Search for the cell housing the specified text and yield its [X, Y] center coordinate. 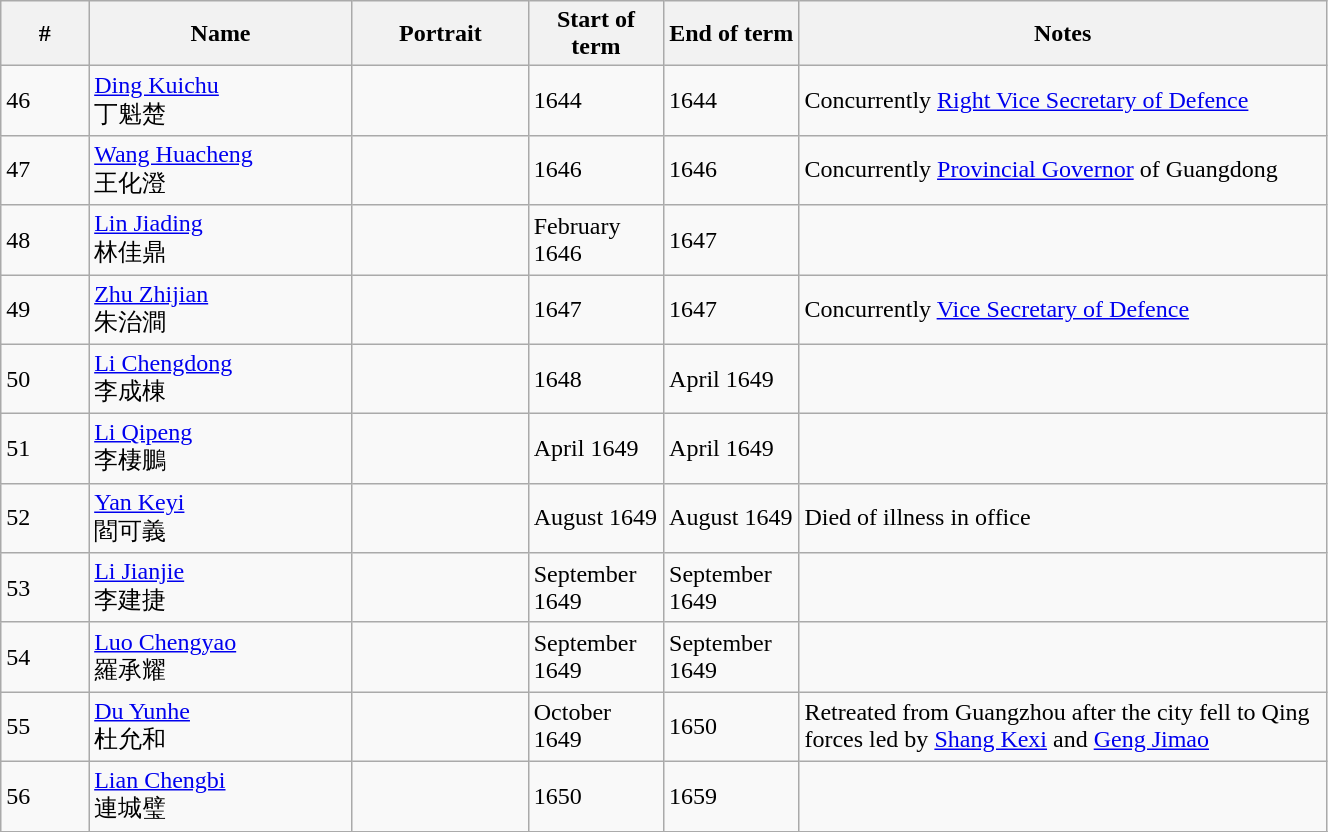
56 [45, 796]
50 [45, 379]
February 1646 [596, 240]
Wang Huacheng王化澄 [221, 170]
Concurrently Provincial Governor of Guangdong [1063, 170]
1659 [732, 796]
Portrait [440, 34]
End of term [732, 34]
54 [45, 657]
51 [45, 449]
Start of term [596, 34]
October 1649 [596, 727]
Concurrently Vice Secretary of Defence [1063, 309]
Ding Kuichu丁魁楚 [221, 101]
Du Yunhe杜允和 [221, 727]
46 [45, 101]
Li Jianjie李建捷 [221, 588]
48 [45, 240]
Li Qipeng李棲鵬 [221, 449]
55 [45, 727]
Notes [1063, 34]
Zhu Zhijian朱治澗 [221, 309]
49 [45, 309]
47 [45, 170]
Yan Keyi閻可義 [221, 518]
Died of illness in office [1063, 518]
Li Chengdong李成棟 [221, 379]
53 [45, 588]
Concurrently Right Vice Secretary of Defence [1063, 101]
52 [45, 518]
1648 [596, 379]
Retreated from Guangzhou after the city fell to Qing forces led by Shang Kexi and Geng Jimao [1063, 727]
# [45, 34]
Name [221, 34]
Luo Chengyao羅承耀 [221, 657]
Lian Chengbi連城璧 [221, 796]
Lin Jiading林佳鼎 [221, 240]
